Return the (x, y) coordinate for the center point of the cell that contains the specified text.  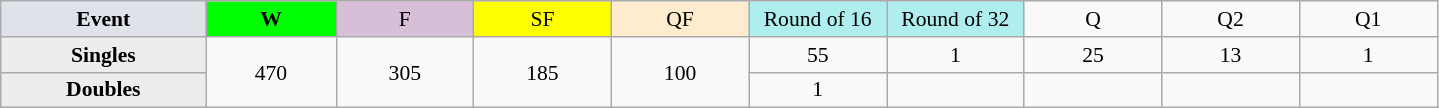
185 (543, 72)
Q2 (1231, 19)
100 (680, 72)
Q1 (1368, 19)
25 (1093, 55)
13 (1231, 55)
W (271, 19)
470 (271, 72)
Q (1093, 19)
Singles (104, 55)
Event (104, 19)
SF (543, 19)
Round of 16 (818, 19)
Round of 32 (955, 19)
55 (818, 55)
F (405, 19)
QF (680, 19)
Doubles (104, 90)
305 (405, 72)
